Locate the cell with the specified text and output its (x, y) center coordinate. 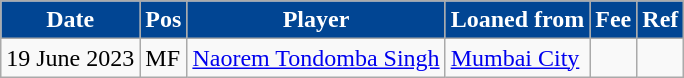
Mumbai City (518, 58)
Ref (660, 20)
MF (164, 58)
Naorem Tondomba Singh (316, 58)
Loaned from (518, 20)
Fee (614, 20)
Date (70, 20)
19 June 2023 (70, 58)
Player (316, 20)
Pos (164, 20)
